From the cell containing the given text, extract its center point as [X, Y] coordinate. 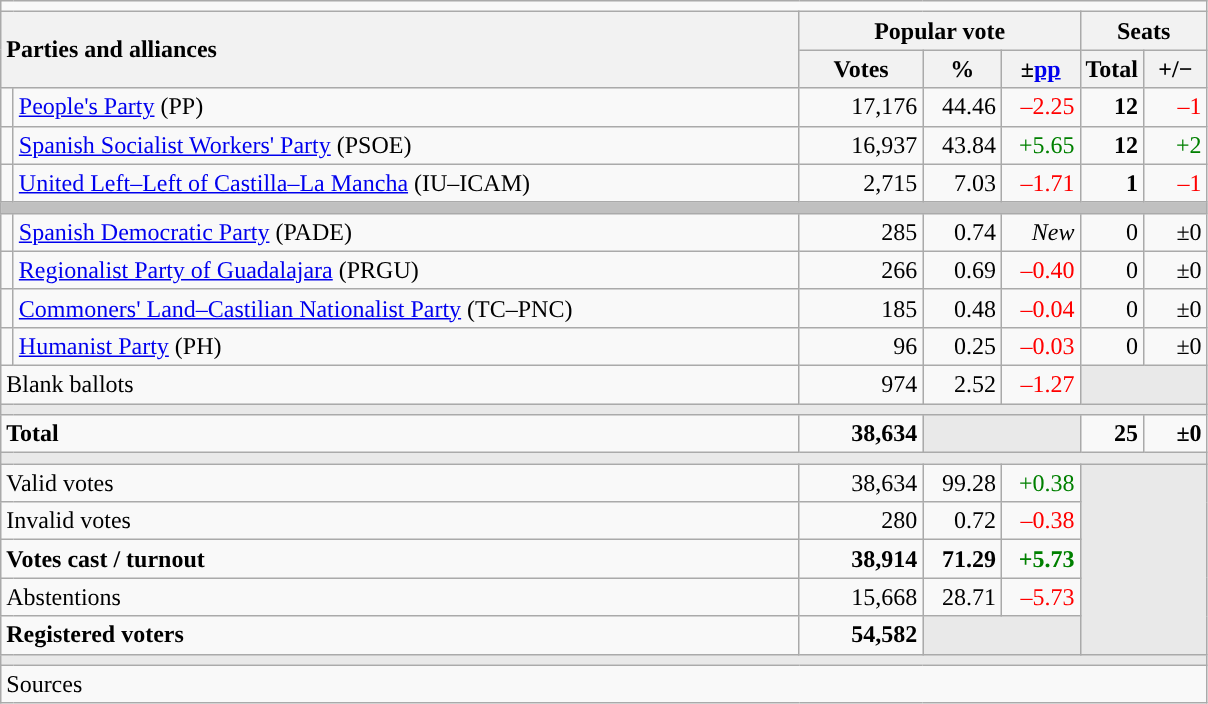
0.74 [962, 232]
+2 [1176, 145]
Popular vote [940, 31]
Votes cast / turnout [400, 559]
–2.25 [1040, 107]
0.25 [962, 346]
Spanish Democratic Party (PADE) [406, 232]
974 [861, 384]
Humanist Party (PH) [406, 346]
–0.03 [1040, 346]
0.72 [962, 521]
71.29 [962, 559]
99.28 [962, 483]
+5.65 [1040, 145]
People's Party (PP) [406, 107]
25 [1112, 434]
Commoners' Land–Castilian Nationalist Party (TC–PNC) [406, 308]
–0.04 [1040, 308]
–0.38 [1040, 521]
43.84 [962, 145]
44.46 [962, 107]
2,715 [861, 183]
±pp [1040, 69]
17,176 [861, 107]
Registered voters [400, 635]
Votes [861, 69]
United Left–Left of Castilla–La Mancha (IU–ICAM) [406, 183]
16,937 [861, 145]
7.03 [962, 183]
+5.73 [1040, 559]
Blank ballots [400, 384]
–0.40 [1040, 270]
1 [1112, 183]
38,914 [861, 559]
2.52 [962, 384]
28.71 [962, 597]
Invalid votes [400, 521]
Spanish Socialist Workers' Party (PSOE) [406, 145]
+/− [1176, 69]
–1.71 [1040, 183]
Seats [1144, 31]
15,668 [861, 597]
96 [861, 346]
Regionalist Party of Guadalajara (PRGU) [406, 270]
–1.27 [1040, 384]
54,582 [861, 635]
Valid votes [400, 483]
285 [861, 232]
185 [861, 308]
0.48 [962, 308]
% [962, 69]
0.69 [962, 270]
Parties and alliances [400, 50]
Abstentions [400, 597]
280 [861, 521]
New [1040, 232]
+0.38 [1040, 483]
–5.73 [1040, 597]
266 [861, 270]
Sources [604, 684]
